Search for the cell housing the specified text and yield its (X, Y) center coordinate. 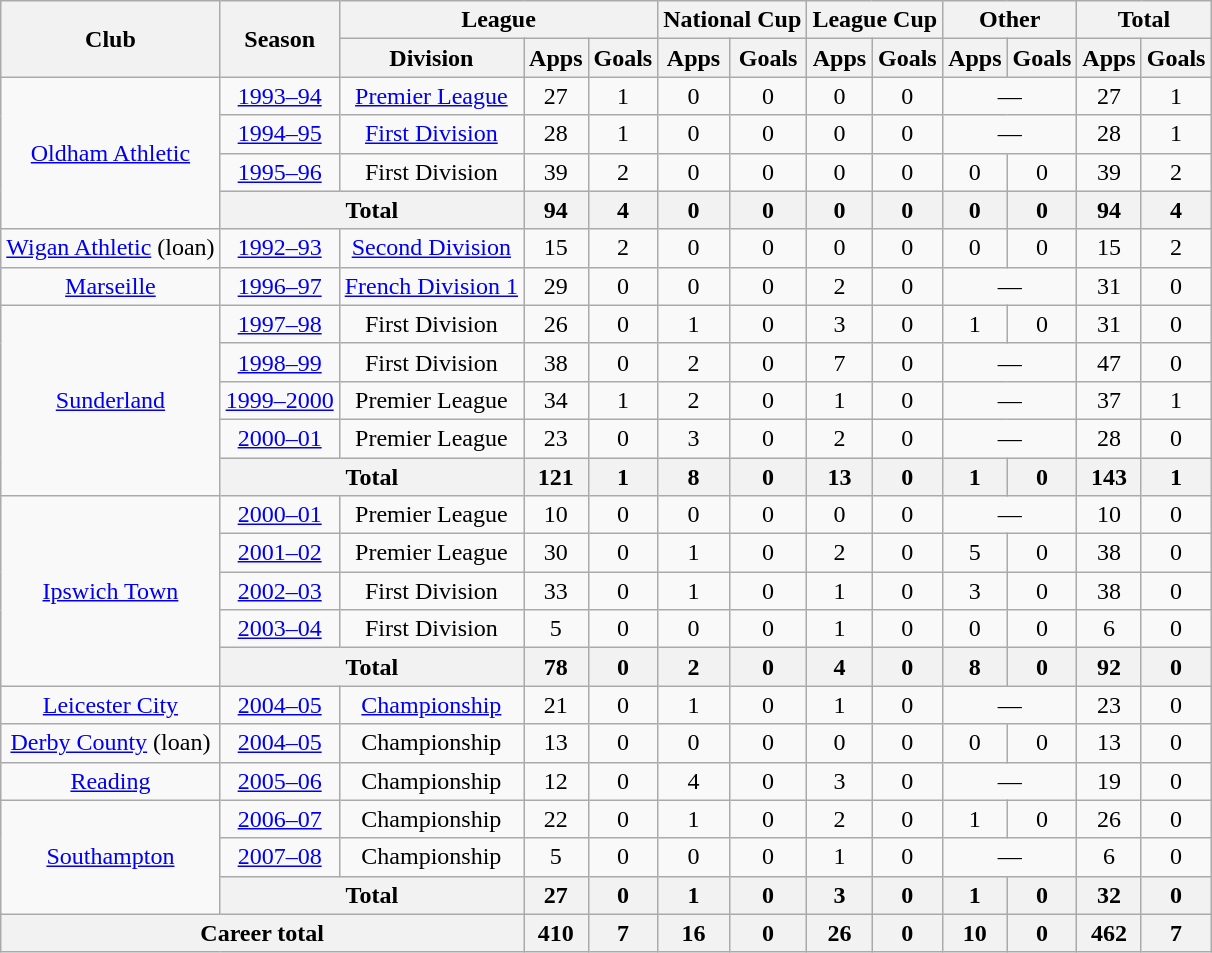
Sunderland (110, 400)
Second Division (431, 248)
1999–2000 (280, 400)
Wigan Athletic (loan) (110, 248)
Marseille (110, 286)
National Cup (732, 20)
2003–04 (280, 629)
21 (556, 705)
1998–99 (280, 362)
Season (280, 39)
2007–08 (280, 857)
1994–95 (280, 134)
Club (110, 39)
19 (1109, 781)
French Division 1 (431, 286)
Leicester City (110, 705)
92 (1109, 667)
33 (556, 591)
1995–96 (280, 172)
2006–07 (280, 819)
2001–02 (280, 553)
1993–94 (280, 96)
22 (556, 819)
Career total (262, 933)
34 (556, 400)
Ipswich Town (110, 591)
Southampton (110, 857)
Division (431, 58)
2005–06 (280, 781)
Other (1010, 20)
32 (1109, 895)
Oldham Athletic (110, 153)
462 (1109, 933)
29 (556, 286)
16 (694, 933)
2002–03 (280, 591)
78 (556, 667)
Reading (110, 781)
410 (556, 933)
37 (1109, 400)
Derby County (loan) (110, 743)
1996–97 (280, 286)
League (498, 20)
143 (1109, 477)
121 (556, 477)
30 (556, 553)
1997–98 (280, 324)
League Cup (875, 20)
12 (556, 781)
1992–93 (280, 248)
47 (1109, 362)
